Identify which cell holds the provided text, then report its [x, y] central coordinate. 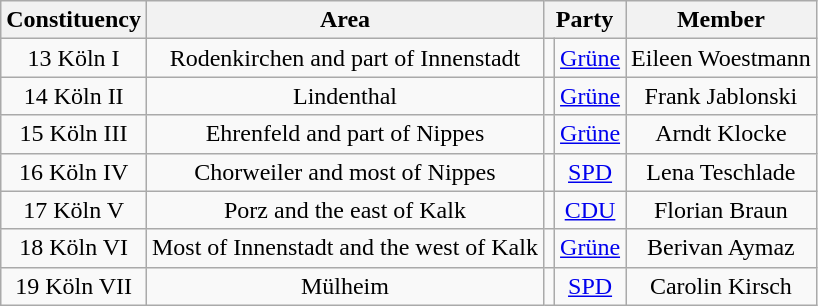
Carolin Kirsch [722, 286]
Mülheim [344, 286]
Eileen Woestmann [722, 58]
19 Köln VII [74, 286]
Porz and the east of Kalk [344, 210]
16 Köln IV [74, 172]
Lindenthal [344, 96]
Party [584, 20]
Florian Braun [722, 210]
Lena Teschlade [722, 172]
17 Köln V [74, 210]
Frank Jablonski [722, 96]
Chorweiler and most of Nippes [344, 172]
13 Köln I [74, 58]
Most of Innenstadt and the west of Kalk [344, 248]
15 Köln III [74, 134]
Ehrenfeld and part of Nippes [344, 134]
Member [722, 20]
Constituency [74, 20]
14 Köln II [74, 96]
Arndt Klocke [722, 134]
18 Köln VI [74, 248]
Berivan Aymaz [722, 248]
Rodenkirchen and part of Innenstadt [344, 58]
CDU [590, 210]
Area [344, 20]
